Pinpoint the cell where the given text exists, returning its [X, Y] midpoint coordinate. 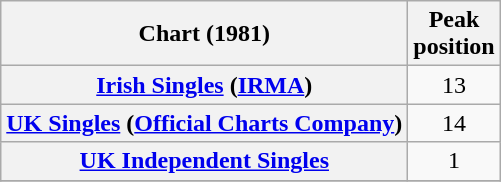
Irish Singles (IRMA) [204, 85]
UK Independent Singles [204, 161]
13 [454, 85]
Peakposition [454, 34]
1 [454, 161]
UK Singles (Official Charts Company) [204, 123]
14 [454, 123]
Chart (1981) [204, 34]
